Return [x, y] of the center of cell containing provided text 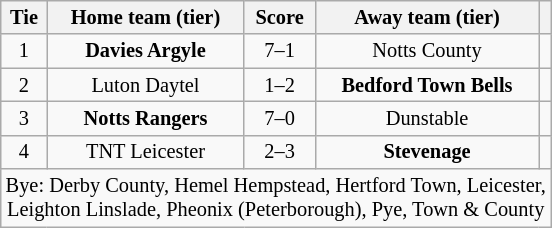
TNT Leicester [146, 152]
4 [24, 152]
1–2 [280, 85]
Away team (tier) [426, 17]
2 [24, 85]
Tie [24, 17]
2–3 [280, 152]
Dunstable [426, 118]
Luton Daytel [146, 85]
7–0 [280, 118]
Stevenage [426, 152]
3 [24, 118]
Notts Rangers [146, 118]
Bye: Derby County, Hemel Hempstead, Hertford Town, Leicester,Leighton Linslade, Pheonix (Peterborough), Pye, Town & County [276, 198]
Score [280, 17]
Bedford Town Bells [426, 85]
1 [24, 51]
7–1 [280, 51]
Notts County [426, 51]
Home team (tier) [146, 17]
Davies Argyle [146, 51]
